From the cell containing the given text, extract its center point as [X, Y] coordinate. 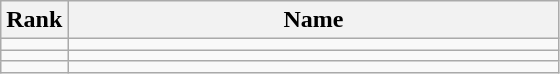
Name [314, 20]
Rank [34, 20]
